For the text-containing cell, return its midpoint in [X, Y] coordinate format. 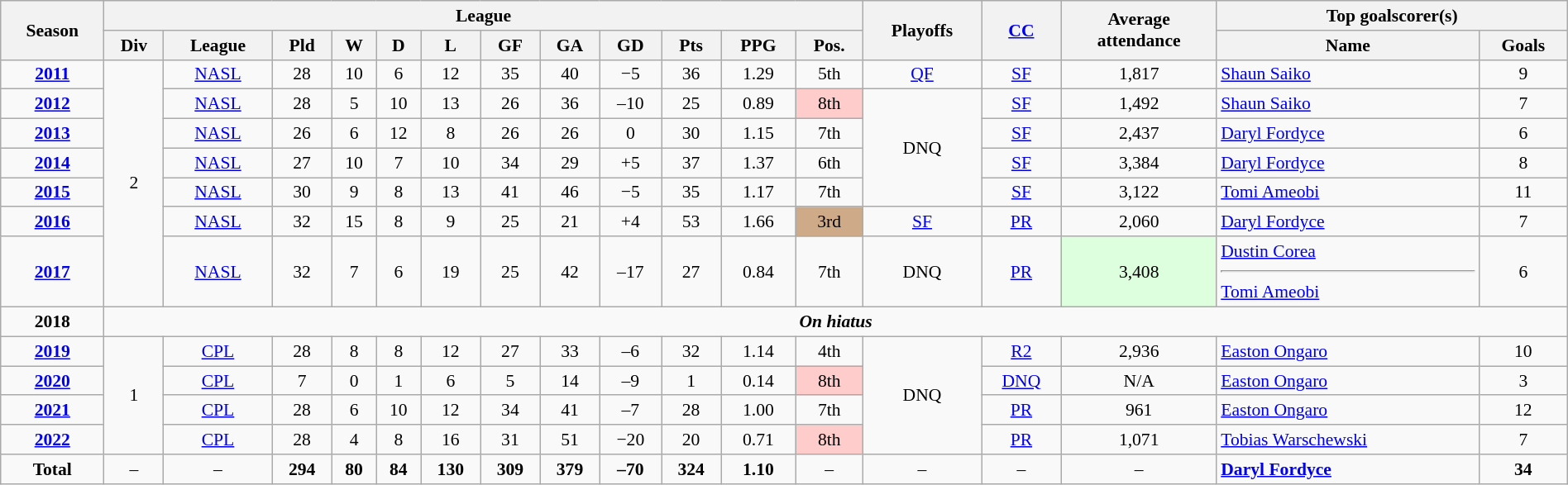
80 [354, 469]
R2 [1022, 351]
11 [1523, 193]
QF [921, 74]
14 [570, 381]
2,936 [1139, 351]
15 [354, 222]
961 [1139, 411]
Pos. [829, 45]
51 [570, 440]
L [451, 45]
GF [510, 45]
2019 [53, 351]
2 [134, 183]
Season [53, 30]
0.71 [758, 440]
GD [630, 45]
5th [829, 74]
4 [354, 440]
2020 [53, 381]
1,492 [1139, 104]
+4 [630, 222]
Dustin Corea Tomi Ameobi [1348, 272]
2018 [53, 322]
2011 [53, 74]
20 [691, 440]
1,817 [1139, 74]
0.89 [758, 104]
2022 [53, 440]
Goals [1523, 45]
3rd [829, 222]
Tobias Warschewski [1348, 440]
2,437 [1139, 134]
Total [53, 469]
29 [570, 163]
Name [1348, 45]
0.84 [758, 272]
2021 [53, 411]
–6 [630, 351]
On hiatus [835, 322]
19 [451, 272]
–17 [630, 272]
2015 [53, 193]
3,408 [1139, 272]
1,071 [1139, 440]
294 [302, 469]
Pts [691, 45]
324 [691, 469]
4th [829, 351]
46 [570, 193]
1.15 [758, 134]
Div [134, 45]
1.37 [758, 163]
2,060 [1139, 222]
21 [570, 222]
2016 [53, 222]
33 [570, 351]
84 [399, 469]
40 [570, 74]
309 [510, 469]
W [354, 45]
1.66 [758, 222]
PPG [758, 45]
1.29 [758, 74]
53 [691, 222]
–7 [630, 411]
+5 [630, 163]
Average attendance [1139, 30]
–9 [630, 381]
16 [451, 440]
1.10 [758, 469]
37 [691, 163]
3,384 [1139, 163]
GA [570, 45]
–70 [630, 469]
130 [451, 469]
Top goalscorer(s) [1392, 16]
D [399, 45]
0.14 [758, 381]
31 [510, 440]
2014 [53, 163]
1.14 [758, 351]
379 [570, 469]
–10 [630, 104]
2012 [53, 104]
N/A [1139, 381]
1.00 [758, 411]
Playoffs [921, 30]
−20 [630, 440]
1.17 [758, 193]
3 [1523, 381]
2013 [53, 134]
6th [829, 163]
3,122 [1139, 193]
CC [1022, 30]
2017 [53, 272]
Tomi Ameobi [1348, 193]
42 [570, 272]
Pld [302, 45]
